For the text-containing cell, return its midpoint in (X, Y) coordinate format. 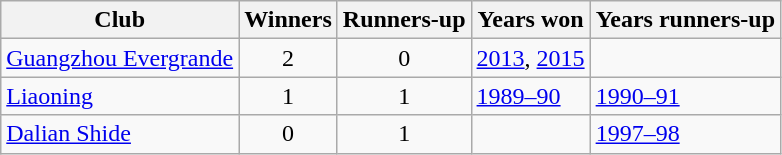
Years won (530, 20)
Guangzhou Evergrande (120, 58)
1989–90 (530, 96)
1997–98 (685, 134)
2013, 2015 (530, 58)
Runners-up (404, 20)
Dalian Shide (120, 134)
1990–91 (685, 96)
Winners (288, 20)
Years runners-up (685, 20)
2 (288, 58)
Liaoning (120, 96)
Club (120, 20)
